For the text-containing cell, return its midpoint in (x, y) coordinate format. 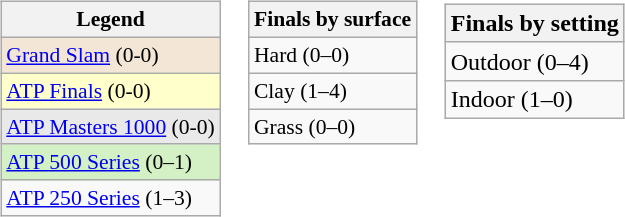
ATP 250 Series (1–3) (110, 198)
ATP Finals (0-0) (110, 91)
Hard (0–0) (332, 55)
Legend (110, 20)
ATP 500 Series (0–1) (110, 162)
Grand Slam (0-0) (110, 55)
ATP Masters 1000 (0-0) (110, 127)
Indoor (1–0) (534, 99)
Outdoor (0–4) (534, 61)
Finals by setting (534, 23)
Grass (0–0) (332, 127)
Clay (1–4) (332, 91)
Finals by surface (332, 20)
